For the text-containing cell, return its midpoint in (X, Y) coordinate format. 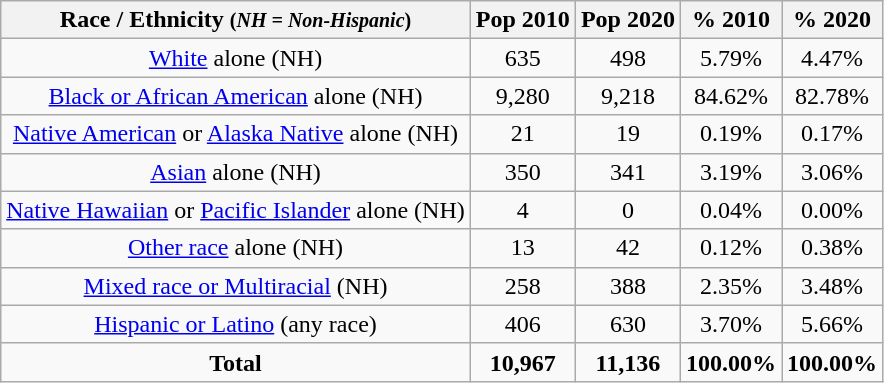
Native American or Alaska Native alone (NH) (236, 134)
258 (522, 286)
Native Hawaiian or Pacific Islander alone (NH) (236, 210)
White alone (NH) (236, 58)
5.79% (730, 58)
350 (522, 172)
% 2020 (832, 20)
5.66% (832, 324)
635 (522, 58)
2.35% (730, 286)
82.78% (832, 96)
9,218 (628, 96)
Mixed race or Multiracial (NH) (236, 286)
Pop 2010 (522, 20)
Total (236, 362)
Pop 2020 (628, 20)
0.04% (730, 210)
Other race alone (NH) (236, 248)
Hispanic or Latino (any race) (236, 324)
4.47% (832, 58)
3.48% (832, 286)
498 (628, 58)
0.38% (832, 248)
11,136 (628, 362)
10,967 (522, 362)
42 (628, 248)
341 (628, 172)
Asian alone (NH) (236, 172)
21 (522, 134)
630 (628, 324)
19 (628, 134)
0 (628, 210)
Black or African American alone (NH) (236, 96)
0.12% (730, 248)
84.62% (730, 96)
0.19% (730, 134)
3.06% (832, 172)
13 (522, 248)
3.19% (730, 172)
3.70% (730, 324)
388 (628, 286)
Race / Ethnicity (NH = Non-Hispanic) (236, 20)
406 (522, 324)
% 2010 (730, 20)
0.17% (832, 134)
9,280 (522, 96)
0.00% (832, 210)
4 (522, 210)
